Find where the given text appears and provide that cell's center as [X, Y] coordinate. 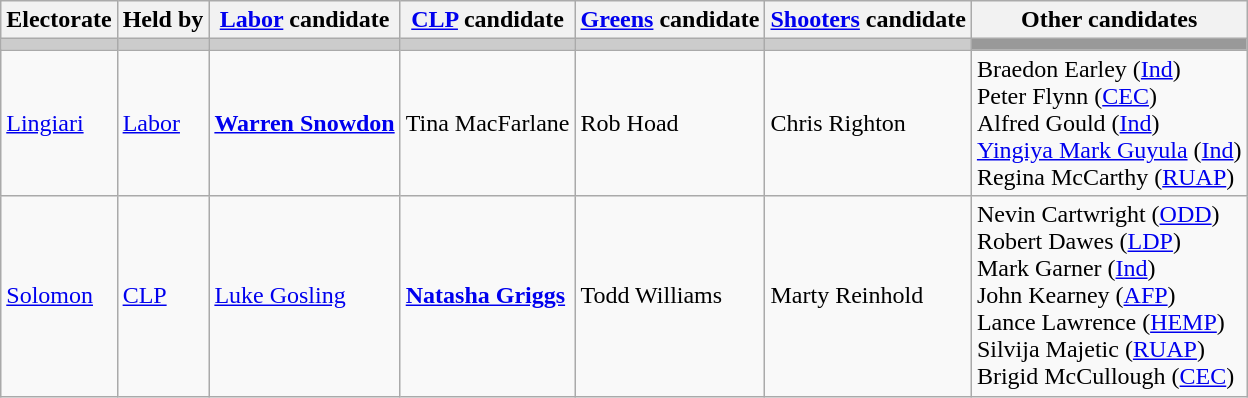
Greens candidate [670, 20]
Nevin Cartwright (ODD) Robert Dawes (LDP) Mark Garner (Ind) John Kearney (AFP) Lance Lawrence (HEMP) Silvija Majetic (RUAP) Brigid McCullough (CEC) [1109, 296]
Solomon [59, 296]
Tina MacFarlane [488, 123]
Todd Williams [670, 296]
Held by [163, 20]
Braedon Earley (Ind) Peter Flynn (CEC) Alfred Gould (Ind) Yingiya Mark Guyula (Ind) Regina McCarthy (RUAP) [1109, 123]
Shooters candidate [868, 20]
Rob Hoad [670, 123]
Marty Reinhold [868, 296]
Warren Snowdon [304, 123]
Chris Righton [868, 123]
CLP [163, 296]
CLP candidate [488, 20]
Other candidates [1109, 20]
Natasha Griggs [488, 296]
Luke Gosling [304, 296]
Labor [163, 123]
Electorate [59, 20]
Labor candidate [304, 20]
Lingiari [59, 123]
